Determine the [X, Y] coordinate at the center of the cell enclosing the given text.  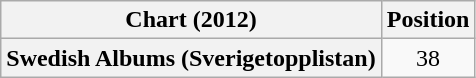
Swedish Albums (Sverigetopplistan) [191, 58]
38 [428, 58]
Position [428, 20]
Chart (2012) [191, 20]
